For the text-containing cell, return its midpoint in (x, y) coordinate format. 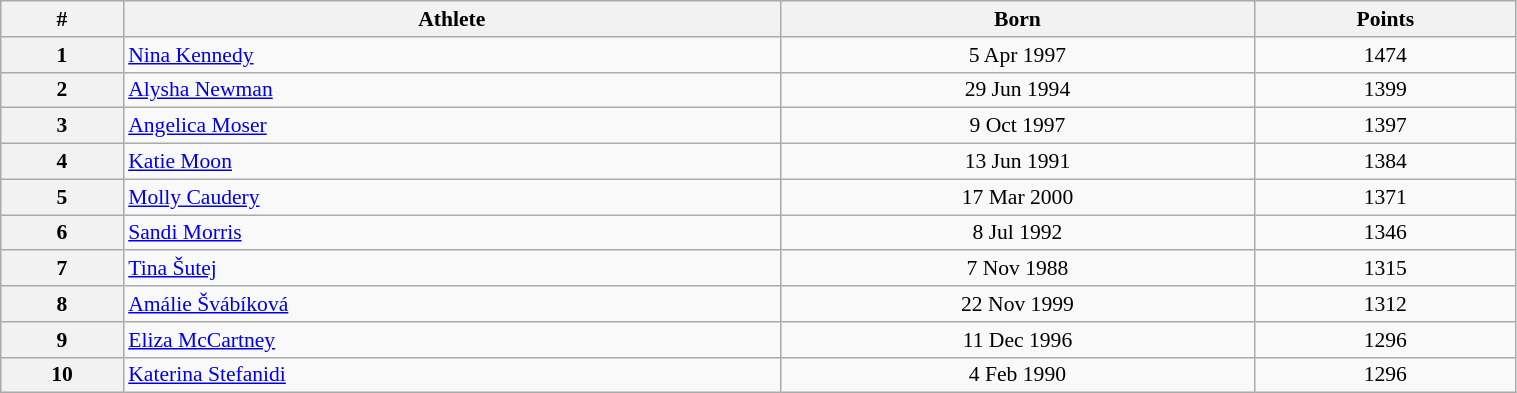
# (62, 19)
9 (62, 340)
7 Nov 1988 (1017, 269)
1 (62, 55)
11 Dec 1996 (1017, 340)
17 Mar 2000 (1017, 197)
5 (62, 197)
5 Apr 1997 (1017, 55)
Katie Moon (452, 162)
4 Feb 1990 (1017, 375)
1397 (1386, 126)
1384 (1386, 162)
7 (62, 269)
Angelica Moser (452, 126)
Molly Caudery (452, 197)
Alysha Newman (452, 90)
10 (62, 375)
29 Jun 1994 (1017, 90)
1315 (1386, 269)
1346 (1386, 233)
1474 (1386, 55)
13 Jun 1991 (1017, 162)
6 (62, 233)
Born (1017, 19)
3 (62, 126)
9 Oct 1997 (1017, 126)
Points (1386, 19)
4 (62, 162)
8 Jul 1992 (1017, 233)
Eliza McCartney (452, 340)
2 (62, 90)
1371 (1386, 197)
Katerina Stefanidi (452, 375)
22 Nov 1999 (1017, 304)
8 (62, 304)
Tina Šutej (452, 269)
Amálie Švábíková (452, 304)
1399 (1386, 90)
1312 (1386, 304)
Sandi Morris (452, 233)
Athlete (452, 19)
Nina Kennedy (452, 55)
